Search for the cell housing the specified text and yield its (x, y) center coordinate. 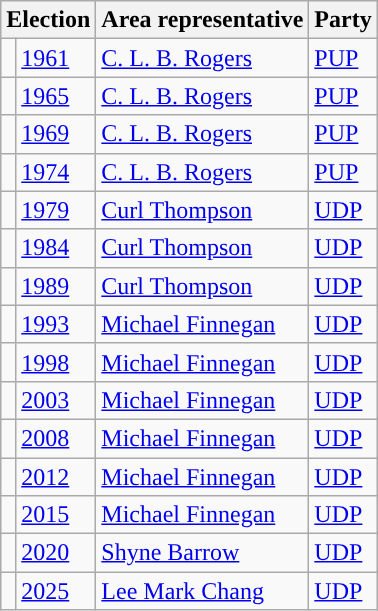
Area representative (202, 20)
Lee Mark Chang (202, 591)
1974 (56, 172)
2020 (56, 553)
2015 (56, 515)
1984 (56, 248)
Shyne Barrow (202, 553)
1965 (56, 96)
2012 (56, 477)
1961 (56, 58)
Party (343, 20)
1989 (56, 286)
2003 (56, 400)
2008 (56, 438)
1979 (56, 210)
Election (48, 20)
1998 (56, 362)
2025 (56, 591)
1969 (56, 134)
1993 (56, 324)
